Provide the [X, Y] coordinate of the cell's center where the given text is located.  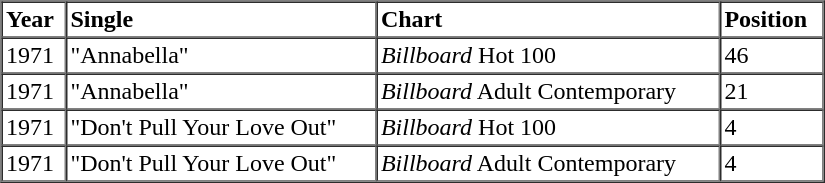
Year [34, 20]
46 [772, 56]
Single [222, 20]
Position [772, 20]
21 [772, 92]
Chart [548, 20]
